Find where the given text appears and provide that cell's center as [x, y] coordinate. 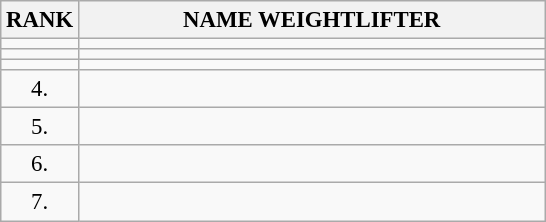
4. [40, 89]
NAME WEIGHTLIFTER [312, 20]
7. [40, 202]
5. [40, 127]
6. [40, 165]
RANK [40, 20]
